Detect which cell encompasses the target text, then output its (X, Y) center coordinate. 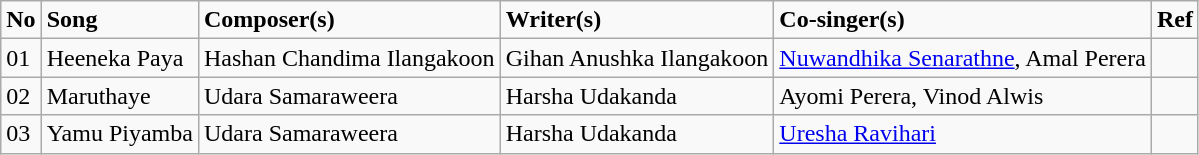
03 (21, 134)
Maruthaye (120, 96)
01 (21, 58)
Yamu Piyamba (120, 134)
Ref (1174, 20)
Heeneka Paya (120, 58)
Co-singer(s) (963, 20)
02 (21, 96)
Song (120, 20)
Gihan Anushka Ilangakoon (637, 58)
Ayomi Perera, Vinod Alwis (963, 96)
No (21, 20)
Hashan Chandima Ilangakoon (349, 58)
Composer(s) (349, 20)
Writer(s) (637, 20)
Uresha Ravihari (963, 134)
Nuwandhika Senarathne, Amal Perera (963, 58)
